Find where the given text appears and provide that cell's center as (X, Y) coordinate. 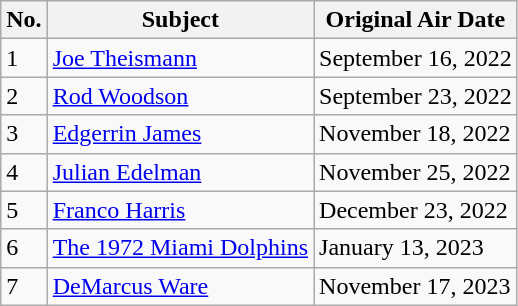
Franco Harris (180, 210)
November 25, 2022 (416, 172)
December 23, 2022 (416, 210)
Julian Edelman (180, 172)
September 16, 2022 (416, 58)
1 (24, 58)
4 (24, 172)
No. (24, 20)
The 1972 Miami Dolphins (180, 248)
5 (24, 210)
November 17, 2023 (416, 286)
7 (24, 286)
Subject (180, 20)
January 13, 2023 (416, 248)
DeMarcus Ware (180, 286)
3 (24, 134)
Joe Theismann (180, 58)
6 (24, 248)
Edgerrin James (180, 134)
November 18, 2022 (416, 134)
Original Air Date (416, 20)
Rod Woodson (180, 96)
September 23, 2022 (416, 96)
2 (24, 96)
